Scan for the cell matching the given text and deliver its [x, y] coordinate at center. 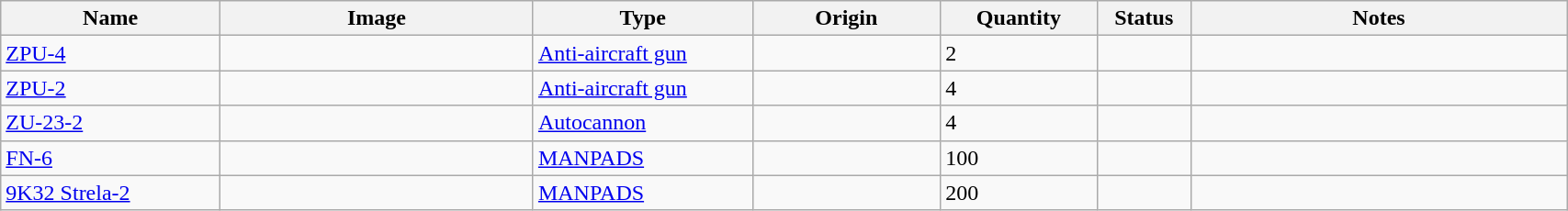
Name [110, 18]
Status [1144, 18]
200 [1019, 193]
Origin [847, 18]
ZU-23-2 [110, 123]
Image [377, 18]
Quantity [1019, 18]
ZPU-2 [110, 88]
Notes [1378, 18]
9K32 Strela-2 [110, 193]
Type [643, 18]
FN-6 [110, 158]
Autocannon [643, 123]
100 [1019, 158]
2 [1019, 53]
ZPU-4 [110, 53]
